Return the (X, Y) coordinate for the center point of the cell that contains the specified text.  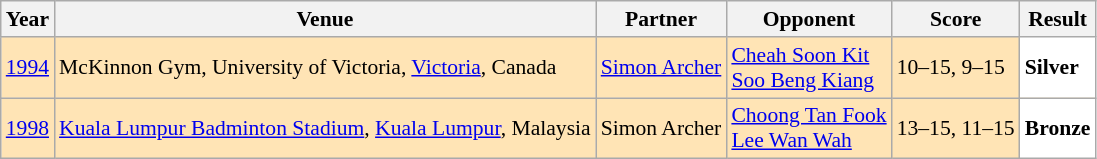
1998 (28, 128)
10–15, 9–15 (956, 68)
Cheah Soon Kit Soo Beng Kiang (808, 68)
Bronze (1058, 128)
1994 (28, 68)
Partner (662, 19)
Silver (1058, 68)
Opponent (808, 19)
McKinnon Gym, University of Victoria, Victoria, Canada (325, 68)
Kuala Lumpur Badminton Stadium, Kuala Lumpur, Malaysia (325, 128)
Year (28, 19)
Score (956, 19)
13–15, 11–15 (956, 128)
Venue (325, 19)
Choong Tan Fook Lee Wan Wah (808, 128)
Result (1058, 19)
